Determine the (x, y) coordinate at the center of the cell enclosing the given text.  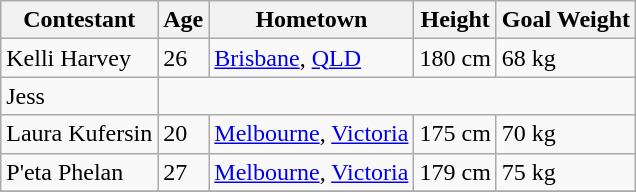
Goal Weight (566, 20)
P'eta Phelan (80, 172)
20 (184, 134)
26 (184, 58)
27 (184, 172)
Kelli Harvey (80, 58)
70 kg (566, 134)
175 cm (455, 134)
179 cm (455, 172)
Age (184, 20)
Height (455, 20)
Jess (80, 96)
180 cm (455, 58)
75 kg (566, 172)
Laura Kufersin (80, 134)
68 kg (566, 58)
Contestant (80, 20)
Brisbane, QLD (312, 58)
Hometown (312, 20)
